Scan for the cell matching the given text and deliver its [X, Y] coordinate at center. 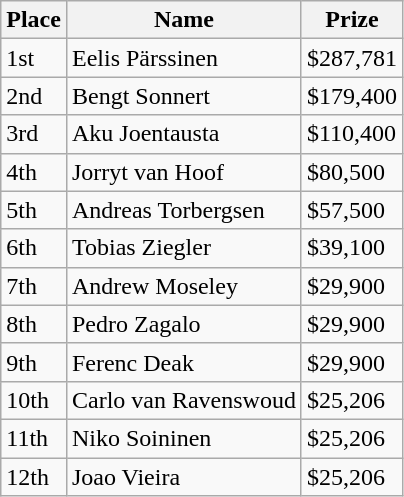
Place [34, 20]
Bengt Sonnert [184, 96]
$57,500 [352, 210]
4th [34, 172]
5th [34, 210]
Joao Vieira [184, 477]
6th [34, 248]
10th [34, 400]
Eelis Pärssinen [184, 58]
12th [34, 477]
$110,400 [352, 134]
Ferenc Deak [184, 362]
1st [34, 58]
7th [34, 286]
Aku Joentausta [184, 134]
11th [34, 438]
Niko Soininen [184, 438]
$287,781 [352, 58]
Andreas Torbergsen [184, 210]
Carlo van Ravenswoud [184, 400]
$80,500 [352, 172]
8th [34, 324]
3rd [34, 134]
2nd [34, 96]
Andrew Moseley [184, 286]
9th [34, 362]
Prize [352, 20]
Jorryt van Hoof [184, 172]
$39,100 [352, 248]
Tobias Ziegler [184, 248]
Name [184, 20]
Pedro Zagalo [184, 324]
$179,400 [352, 96]
